From the cell containing the given text, extract its center point as [X, Y] coordinate. 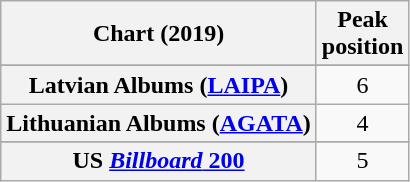
6 [362, 85]
4 [362, 123]
Lithuanian Albums (AGATA) [159, 123]
Latvian Albums (LAIPA) [159, 85]
5 [362, 161]
US Billboard 200 [159, 161]
Chart (2019) [159, 34]
Peakposition [362, 34]
